Detect which cell encompasses the target text, then output its [X, Y] center coordinate. 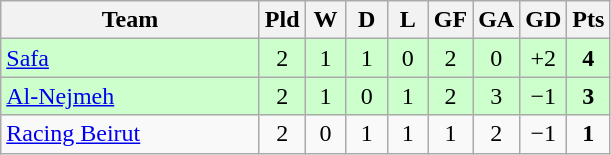
GA [496, 20]
GF [450, 20]
Pts [588, 20]
D [366, 20]
L [408, 20]
GD [544, 20]
4 [588, 58]
Safa [130, 58]
Team [130, 20]
Racing Beirut [130, 134]
+2 [544, 58]
W [326, 20]
Pld [282, 20]
Al-Nejmeh [130, 96]
